Pinpoint the cell where the given text exists, returning its (x, y) midpoint coordinate. 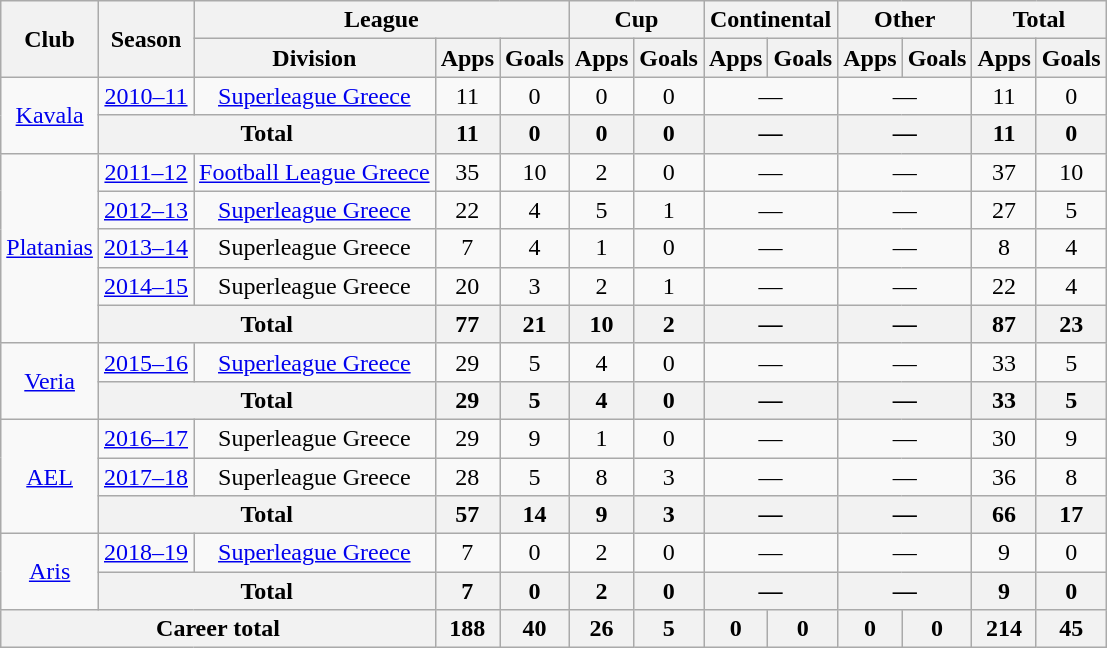
2012–13 (146, 210)
21 (535, 324)
2018–19 (146, 553)
87 (1004, 324)
Division (315, 58)
Cup (636, 20)
23 (1071, 324)
2014–15 (146, 286)
2010–11 (146, 96)
2015–16 (146, 362)
Kavala (50, 115)
26 (601, 629)
27 (1004, 210)
Other (905, 20)
36 (1004, 477)
Continental (771, 20)
Football League Greece (315, 172)
28 (467, 477)
214 (1004, 629)
57 (467, 515)
2016–17 (146, 438)
Veria (50, 381)
2013–14 (146, 248)
188 (467, 629)
Aris (50, 572)
Platanias (50, 248)
37 (1004, 172)
14 (535, 515)
AEL (50, 476)
35 (467, 172)
20 (467, 286)
2011–12 (146, 172)
Season (146, 39)
30 (1004, 438)
40 (535, 629)
17 (1071, 515)
Club (50, 39)
45 (1071, 629)
2017–18 (146, 477)
Career total (218, 629)
League (382, 20)
77 (467, 324)
66 (1004, 515)
